Detect which cell encompasses the target text, then output its [X, Y] center coordinate. 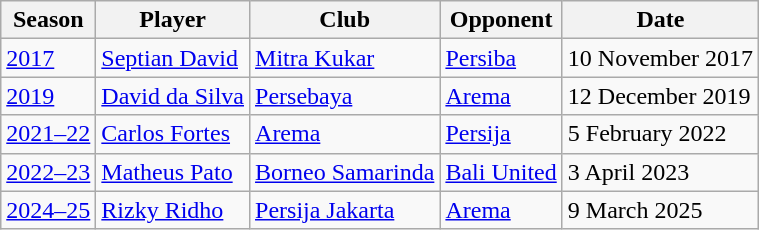
10 November 2017 [660, 58]
2017 [48, 58]
Septian David [173, 58]
Player [173, 20]
Matheus Pato [173, 172]
Club [345, 20]
Rizky Ridho [173, 210]
9 March 2025 [660, 210]
Persija Jakarta [345, 210]
2024–25 [48, 210]
2021–22 [48, 134]
Persebaya [345, 96]
Persiba [501, 58]
3 April 2023 [660, 172]
Season [48, 20]
Borneo Samarinda [345, 172]
2022–23 [48, 172]
5 February 2022 [660, 134]
Date [660, 20]
Carlos Fortes [173, 134]
2019 [48, 96]
David da Silva [173, 96]
12 December 2019 [660, 96]
Mitra Kukar [345, 58]
Persija [501, 134]
Bali United [501, 172]
Opponent [501, 20]
